Scan for the cell matching the given text and deliver its (X, Y) coordinate at center. 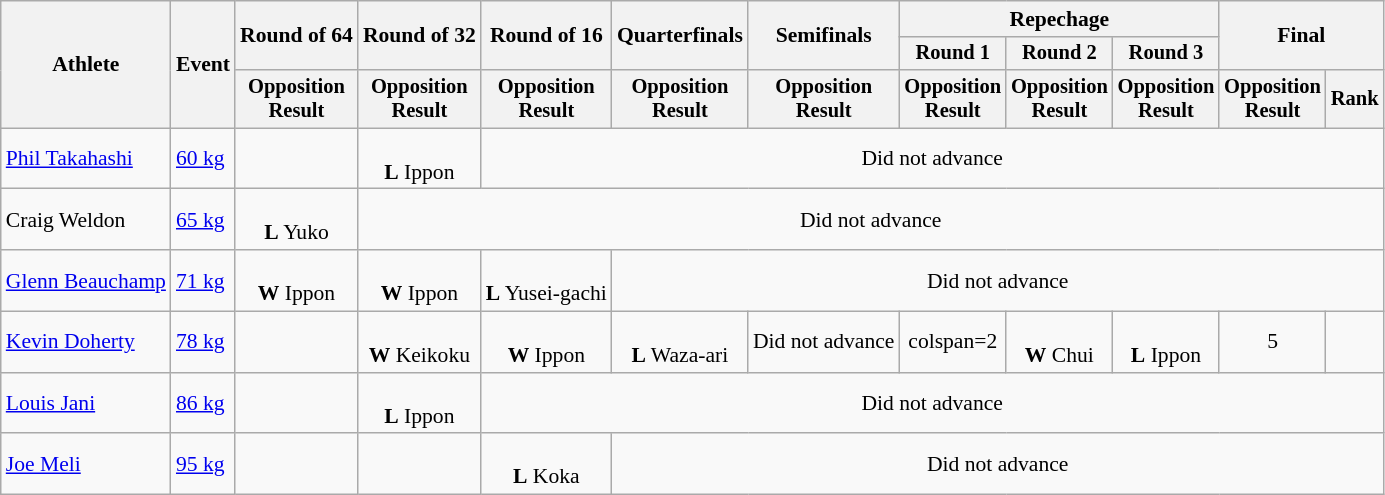
W Chui (1060, 342)
Athlete (86, 64)
Round of 32 (420, 36)
Semifinals (824, 36)
71 kg (203, 280)
5 (1272, 342)
Repechage (1059, 19)
L Koka (546, 464)
Rank (1355, 99)
Craig Weldon (86, 220)
95 kg (203, 464)
Kevin Doherty (86, 342)
Phil Takahashi (86, 158)
L Waza-ari (680, 342)
Round 1 (952, 54)
Louis Jani (86, 404)
Joe Meli (86, 464)
Final (1301, 36)
Round of 16 (546, 36)
Round 3 (1166, 54)
colspan=2 (952, 342)
86 kg (203, 404)
Round of 64 (296, 36)
L Yuko (296, 220)
65 kg (203, 220)
W Keikoku (420, 342)
60 kg (203, 158)
L Yusei-gachi (546, 280)
Glenn Beauchamp (86, 280)
Round 2 (1060, 54)
Event (203, 64)
Quarterfinals (680, 36)
78 kg (203, 342)
